Return the (X, Y) coordinate for the center point of the cell that contains the specified text.  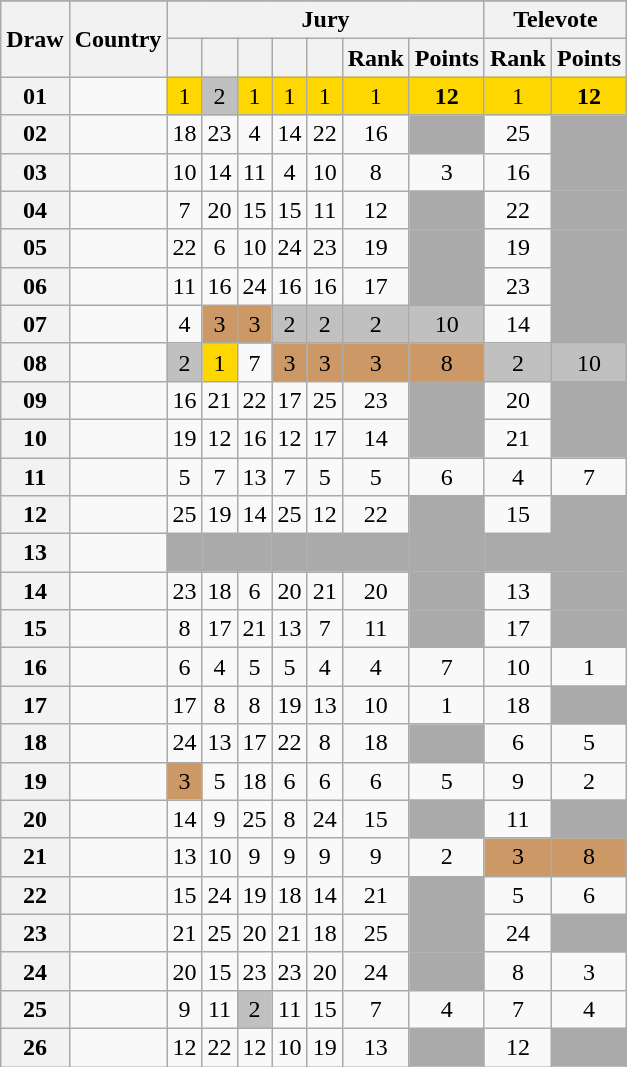
26 (35, 1047)
07 (35, 324)
02 (35, 134)
08 (35, 362)
05 (35, 248)
06 (35, 286)
Country (118, 39)
04 (35, 210)
01 (35, 96)
Jury (326, 20)
Televote (555, 20)
Draw (35, 39)
03 (35, 172)
09 (35, 400)
